Identify which cell holds the provided text, then report its [X, Y] central coordinate. 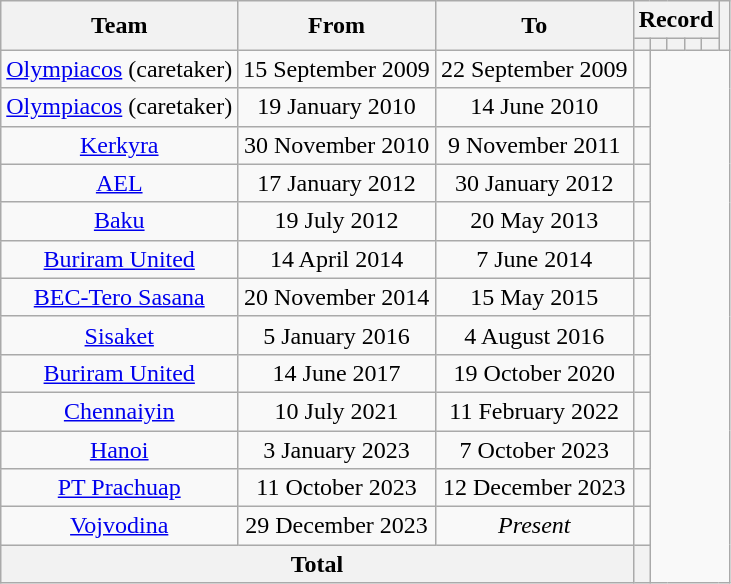
14 June 2010 [534, 107]
AEL [120, 183]
10 July 2021 [337, 411]
Kerkyra [120, 145]
19 July 2012 [337, 221]
Baku [120, 221]
15 September 2009 [337, 69]
17 January 2012 [337, 183]
19 October 2020 [534, 373]
20 May 2013 [534, 221]
4 August 2016 [534, 335]
11 October 2023 [337, 488]
From [337, 26]
14 June 2017 [337, 373]
BEC-Tero Sasana [120, 297]
To [534, 26]
Team [120, 26]
19 January 2010 [337, 107]
22 September 2009 [534, 69]
14 April 2014 [337, 259]
15 May 2015 [534, 297]
Chennaiyin [120, 411]
9 November 2011 [534, 145]
Vojvodina [120, 526]
Total [317, 564]
11 February 2022 [534, 411]
Hanoi [120, 449]
12 December 2023 [534, 488]
PT Prachuap [120, 488]
Sisaket [120, 335]
Present [534, 526]
20 November 2014 [337, 297]
29 December 2023 [337, 526]
Record [676, 20]
30 January 2012 [534, 183]
7 October 2023 [534, 449]
3 January 2023 [337, 449]
5 January 2016 [337, 335]
30 November 2010 [337, 145]
7 June 2014 [534, 259]
